Search for the cell housing the specified text and yield its (X, Y) center coordinate. 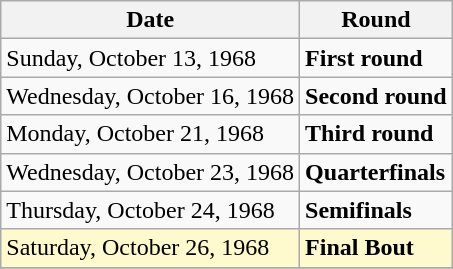
Semifinals (376, 210)
Second round (376, 96)
Thursday, October 24, 1968 (150, 210)
Wednesday, October 16, 1968 (150, 96)
Final Bout (376, 248)
Saturday, October 26, 1968 (150, 248)
Date (150, 20)
First round (376, 58)
Wednesday, October 23, 1968 (150, 172)
Sunday, October 13, 1968 (150, 58)
Monday, October 21, 1968 (150, 134)
Third round (376, 134)
Quarterfinals (376, 172)
Round (376, 20)
